Detect which cell encompasses the target text, then output its (X, Y) center coordinate. 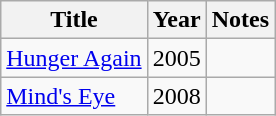
2005 (176, 58)
Hunger Again (74, 58)
2008 (176, 96)
Notes (240, 20)
Year (176, 20)
Mind's Eye (74, 96)
Title (74, 20)
